Extract the (X, Y) coordinate from the center of the cell holding the provided text.  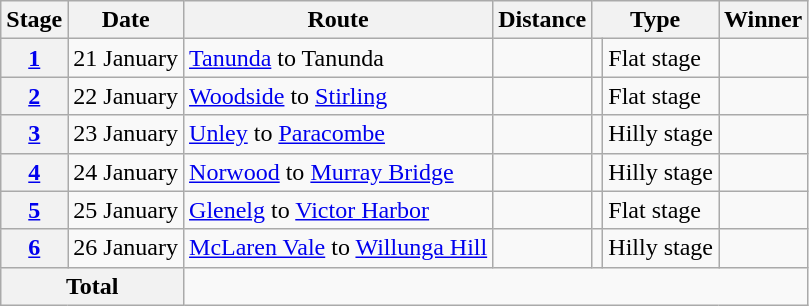
Route (338, 20)
Norwood to Murray Bridge (338, 172)
Total (92, 286)
3 (34, 134)
4 (34, 172)
McLaren Vale to Willunga Hill (338, 248)
25 January (126, 210)
24 January (126, 172)
Winner (762, 20)
26 January (126, 248)
1 (34, 58)
Type (656, 20)
23 January (126, 134)
Glenelg to Victor Harbor (338, 210)
Tanunda to Tanunda (338, 58)
Distance (542, 20)
Stage (34, 20)
2 (34, 96)
Woodside to Stirling (338, 96)
6 (34, 248)
22 January (126, 96)
Date (126, 20)
21 January (126, 58)
5 (34, 210)
Unley to Paracombe (338, 134)
